Extract the [x, y] coordinate from the center of the cell holding the provided text.  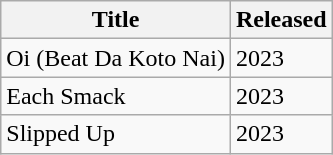
Released [281, 20]
Oi (Beat Da Koto Nai) [116, 58]
Title [116, 20]
Each Smack [116, 96]
Slipped Up [116, 134]
